Extract the (x, y) coordinate from the center of the cell holding the provided text.  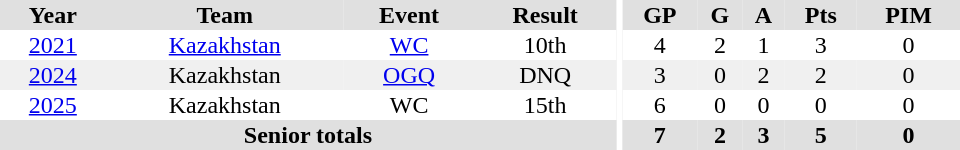
1 (763, 45)
4 (660, 45)
2021 (53, 45)
15th (545, 105)
Result (545, 15)
Event (410, 15)
Senior totals (308, 135)
7 (660, 135)
A (763, 15)
5 (820, 135)
G (720, 15)
PIM (908, 15)
OGQ (410, 75)
6 (660, 105)
Team (225, 15)
DNQ (545, 75)
Year (53, 15)
2024 (53, 75)
GP (660, 15)
10th (545, 45)
2025 (53, 105)
Pts (820, 15)
